Detect which cell encompasses the target text, then output its (x, y) center coordinate. 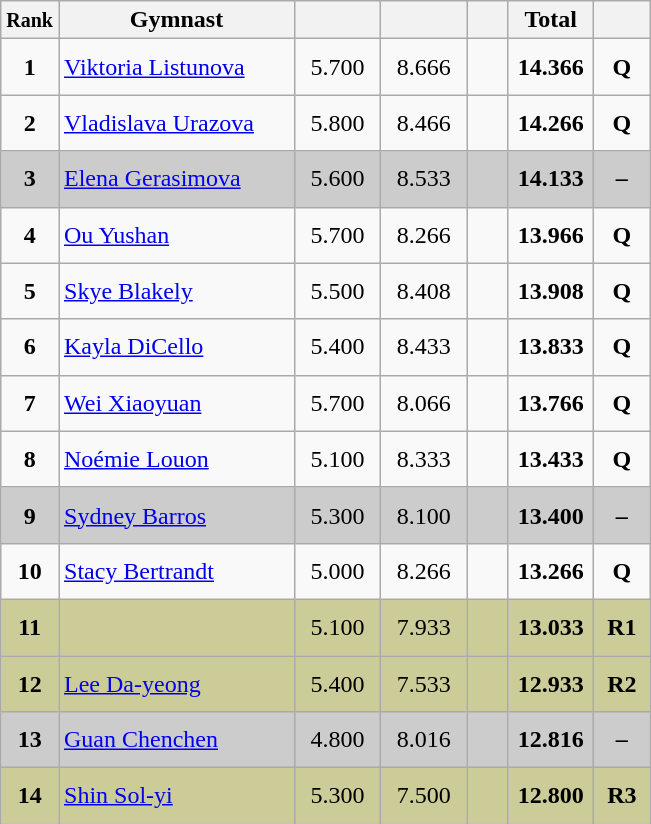
7.933 (424, 627)
Gymnast (176, 20)
7 (30, 403)
4.800 (338, 740)
Sydney Barros (176, 515)
R1 (622, 627)
13.833 (551, 347)
12 (30, 684)
Ou Yushan (176, 235)
1 (30, 67)
5.500 (338, 291)
Viktoria Listunova (176, 67)
Total (551, 20)
10 (30, 571)
14.266 (551, 123)
Rank (30, 20)
13.033 (551, 627)
5 (30, 291)
Noémie Louon (176, 459)
8 (30, 459)
8.016 (424, 740)
7.533 (424, 684)
Skye Blakely (176, 291)
12.933 (551, 684)
Stacy Bertrandt (176, 571)
13.766 (551, 403)
Elena Gerasimova (176, 179)
R3 (622, 796)
8.333 (424, 459)
14.366 (551, 67)
Vladislava Urazova (176, 123)
4 (30, 235)
6 (30, 347)
Lee Da-yeong (176, 684)
8.066 (424, 403)
Guan Chenchen (176, 740)
13.966 (551, 235)
8.433 (424, 347)
2 (30, 123)
5.000 (338, 571)
Shin Sol-yi (176, 796)
12.816 (551, 740)
5.800 (338, 123)
8.408 (424, 291)
8.466 (424, 123)
13.908 (551, 291)
3 (30, 179)
Wei Xiaoyuan (176, 403)
8.100 (424, 515)
5.600 (338, 179)
R2 (622, 684)
11 (30, 627)
14 (30, 796)
Kayla DiCello (176, 347)
13 (30, 740)
8.666 (424, 67)
14.133 (551, 179)
8.533 (424, 179)
13.400 (551, 515)
12.800 (551, 796)
7.500 (424, 796)
9 (30, 515)
13.266 (551, 571)
13.433 (551, 459)
